Find where the given text appears and provide that cell's center as [X, Y] coordinate. 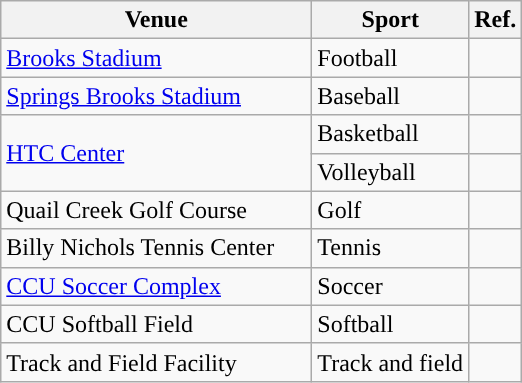
Ref. [496, 20]
Golf [390, 210]
Soccer [390, 286]
Softball [390, 324]
Venue [156, 20]
Billy Nichols Tennis Center [156, 248]
Track and Field Facility [156, 362]
Track and field [390, 362]
Springs Brooks Stadium [156, 96]
CCU Softball Field [156, 324]
Basketball [390, 134]
CCU Soccer Complex [156, 286]
Brooks Stadium [156, 58]
Football [390, 58]
HTC Center [156, 153]
Tennis [390, 248]
Baseball [390, 96]
Volleyball [390, 172]
Sport [390, 20]
Quail Creek Golf Course [156, 210]
